Return the [X, Y] coordinate for the center point of the cell that contains the specified text.  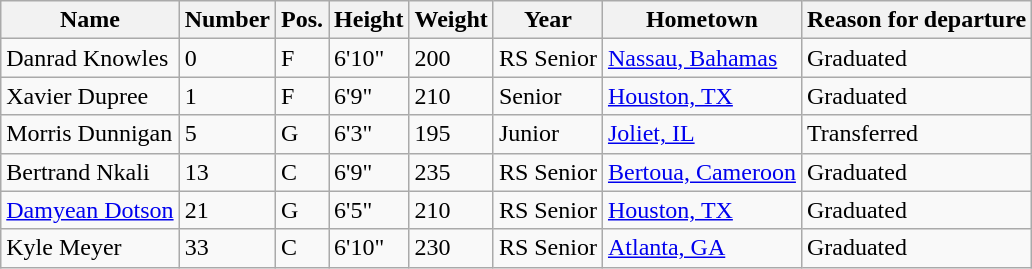
Kyle Meyer [90, 248]
195 [451, 134]
Senior [548, 96]
Reason for departure [916, 20]
21 [227, 210]
Joliet, IL [702, 134]
235 [451, 172]
1 [227, 96]
Year [548, 20]
Height [369, 20]
Morris Dunnigan [90, 134]
Weight [451, 20]
33 [227, 248]
Junior [548, 134]
Danrad Knowles [90, 58]
Atlanta, GA [702, 248]
Hometown [702, 20]
Xavier Dupree [90, 96]
Nassau, Bahamas [702, 58]
Transferred [916, 134]
Number [227, 20]
230 [451, 248]
200 [451, 58]
6'3" [369, 134]
6'5" [369, 210]
Damyean Dotson [90, 210]
Bertrand Nkali [90, 172]
0 [227, 58]
Pos. [302, 20]
Name [90, 20]
13 [227, 172]
Bertoua, Cameroon [702, 172]
5 [227, 134]
